Extract the [X, Y] coordinate from the center of the cell holding the provided text.  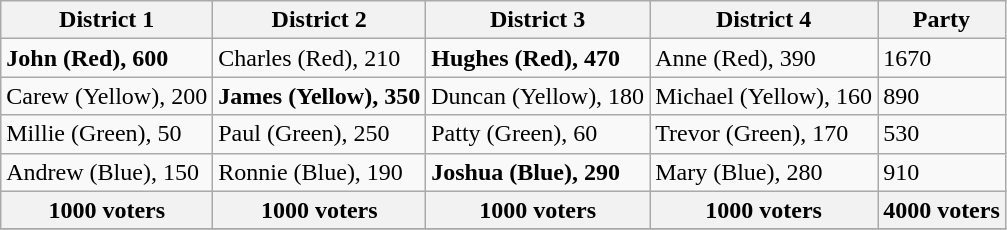
Michael (Yellow), 160 [764, 96]
Anne (Red), 390 [764, 58]
Patty (Green), 60 [538, 134]
Carew (Yellow), 200 [107, 96]
John (Red), 600 [107, 58]
James (Yellow), 350 [320, 96]
1670 [942, 58]
890 [942, 96]
Charles (Red), 210 [320, 58]
Trevor (Green), 170 [764, 134]
Paul (Green), 250 [320, 134]
530 [942, 134]
Millie (Green), 50 [107, 134]
Party [942, 20]
Duncan (Yellow), 180 [538, 96]
District 1 [107, 20]
Ronnie (Blue), 190 [320, 172]
Mary (Blue), 280 [764, 172]
Andrew (Blue), 150 [107, 172]
910 [942, 172]
Hughes (Red), 470 [538, 58]
District 4 [764, 20]
District 3 [538, 20]
Joshua (Blue), 290 [538, 172]
District 2 [320, 20]
4000 voters [942, 210]
